From the cell containing the given text, extract its center point as [x, y] coordinate. 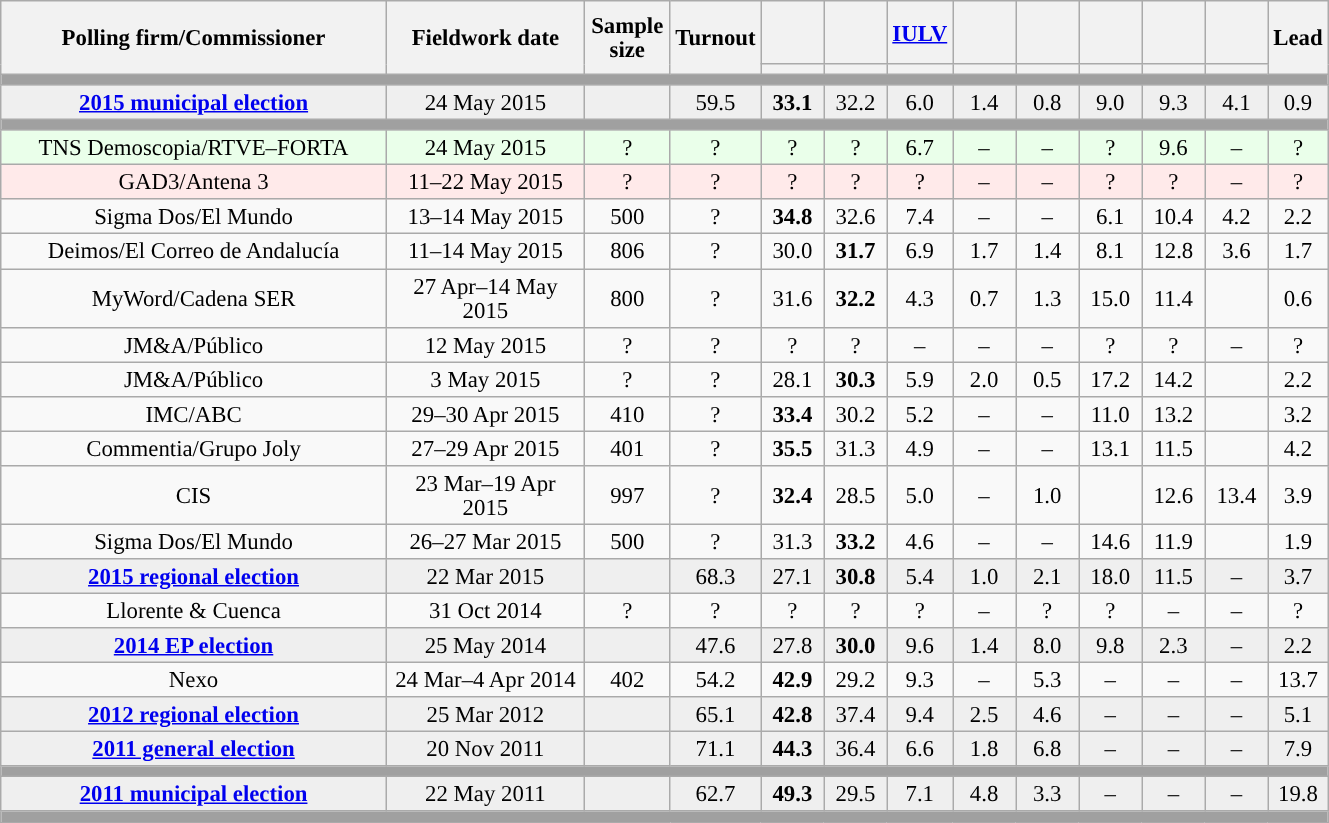
27.1 [792, 576]
Nexo [194, 680]
59.5 [716, 102]
11.0 [1110, 414]
27 Apr–14 May 2015 [485, 298]
10.4 [1174, 218]
15.0 [1110, 298]
Llorente & Cuenca [194, 610]
2.0 [984, 380]
8.1 [1110, 252]
4.8 [984, 794]
2011 general election [194, 750]
9.4 [920, 714]
26–27 Mar 2015 [485, 542]
11.9 [1174, 542]
Commentia/Grupo Joly [194, 448]
33.1 [792, 102]
Lead [1298, 38]
5.4 [920, 576]
4.1 [1236, 102]
13.2 [1174, 414]
22 Mar 2015 [485, 576]
TNS Demoscopia/RTVE–FORTA [194, 148]
29.5 [856, 794]
31.7 [856, 252]
CIS [194, 496]
35.5 [792, 448]
9.8 [1110, 646]
25 Mar 2012 [485, 714]
27–29 Apr 2015 [485, 448]
37.4 [856, 714]
27.8 [792, 646]
Polling firm/Commissioner [194, 38]
30.3 [856, 380]
36.4 [856, 750]
6.9 [920, 252]
0.7 [984, 298]
1.9 [1298, 542]
54.2 [716, 680]
28.5 [856, 496]
4.3 [920, 298]
30.8 [856, 576]
3 May 2015 [485, 380]
0.5 [1048, 380]
2015 municipal election [194, 102]
2.5 [984, 714]
25 May 2014 [485, 646]
29.2 [856, 680]
12.8 [1174, 252]
11.4 [1174, 298]
2012 regional election [194, 714]
Sample size [627, 38]
6.1 [1110, 218]
42.9 [792, 680]
6.7 [920, 148]
47.6 [716, 646]
2.3 [1174, 646]
8.0 [1048, 646]
12.6 [1174, 496]
1.3 [1048, 298]
17.2 [1110, 380]
71.1 [716, 750]
410 [627, 414]
11–22 May 2015 [485, 182]
29–30 Apr 2015 [485, 414]
2014 EP election [194, 646]
IULV [920, 32]
31.6 [792, 298]
32.4 [792, 496]
30.2 [856, 414]
3.2 [1298, 414]
6.0 [920, 102]
3.7 [1298, 576]
3.9 [1298, 496]
32.6 [856, 218]
IMC/ABC [194, 414]
28.1 [792, 380]
62.7 [716, 794]
7.9 [1298, 750]
9.0 [1110, 102]
0.6 [1298, 298]
68.3 [716, 576]
Fieldwork date [485, 38]
14.2 [1174, 380]
65.1 [716, 714]
6.8 [1048, 750]
19.8 [1298, 794]
18.0 [1110, 576]
2015 regional election [194, 576]
5.0 [920, 496]
11–14 May 2015 [485, 252]
24 Mar–4 Apr 2014 [485, 680]
1.8 [984, 750]
12 May 2015 [485, 344]
997 [627, 496]
31 Oct 2014 [485, 610]
5.1 [1298, 714]
42.8 [792, 714]
GAD3/Antena 3 [194, 182]
20 Nov 2011 [485, 750]
Deimos/El Correo de Andalucía [194, 252]
7.1 [920, 794]
Turnout [716, 38]
49.3 [792, 794]
MyWord/Cadena SER [194, 298]
6.6 [920, 750]
5.3 [1048, 680]
44.3 [792, 750]
800 [627, 298]
14.6 [1110, 542]
806 [627, 252]
3.6 [1236, 252]
7.4 [920, 218]
13.1 [1110, 448]
22 May 2011 [485, 794]
2011 municipal election [194, 794]
13.7 [1298, 680]
33.4 [792, 414]
13.4 [1236, 496]
2.1 [1048, 576]
33.2 [856, 542]
3.3 [1048, 794]
402 [627, 680]
34.8 [792, 218]
0.8 [1048, 102]
0.9 [1298, 102]
23 Mar–19 Apr 2015 [485, 496]
4.9 [920, 448]
5.2 [920, 414]
401 [627, 448]
5.9 [920, 380]
13–14 May 2015 [485, 218]
